Search for the cell housing the specified text and yield its (x, y) center coordinate. 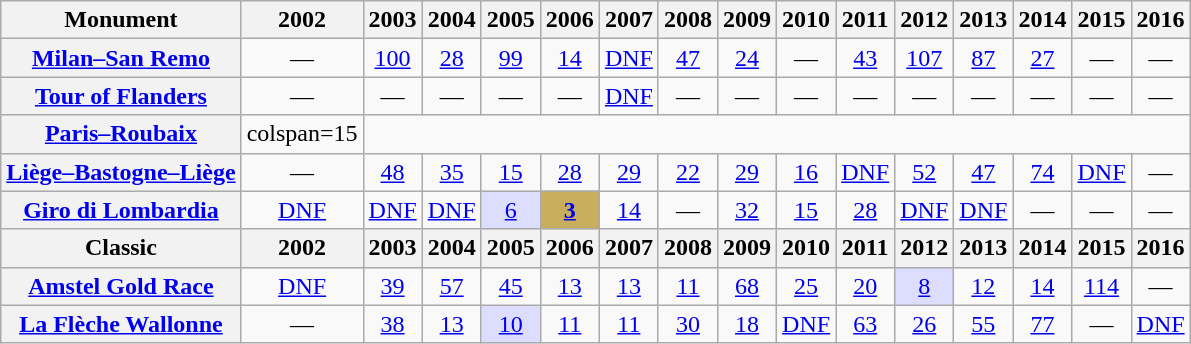
10 (510, 324)
Liège–Bastogne–Liège (121, 172)
26 (924, 324)
114 (1102, 286)
45 (510, 286)
74 (1042, 172)
55 (984, 324)
18 (746, 324)
Paris–Roubaix (121, 134)
52 (924, 172)
Giro di Lombardia (121, 210)
20 (866, 286)
30 (688, 324)
38 (392, 324)
27 (1042, 58)
12 (984, 286)
100 (392, 58)
68 (746, 286)
43 (866, 58)
87 (984, 58)
63 (866, 324)
8 (924, 286)
77 (1042, 324)
Monument (121, 20)
22 (688, 172)
25 (806, 286)
48 (392, 172)
Milan–San Remo (121, 58)
24 (746, 58)
Tour of Flanders (121, 96)
57 (452, 286)
Amstel Gold Race (121, 286)
3 (570, 210)
colspan=15 (302, 134)
32 (746, 210)
La Flèche Wallonne (121, 324)
6 (510, 210)
39 (392, 286)
99 (510, 58)
35 (452, 172)
107 (924, 58)
16 (806, 172)
Classic (121, 248)
